Capture the cell that displays the provided text and extract its (x, y) central coordinate. 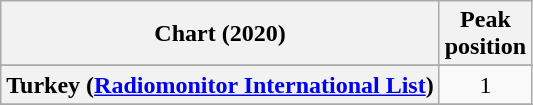
Chart (2020) (220, 34)
1 (485, 85)
Peakposition (485, 34)
Turkey (Radiomonitor International List) (220, 85)
